Output the [x, y] coordinate of the center of the cell containing the given text.  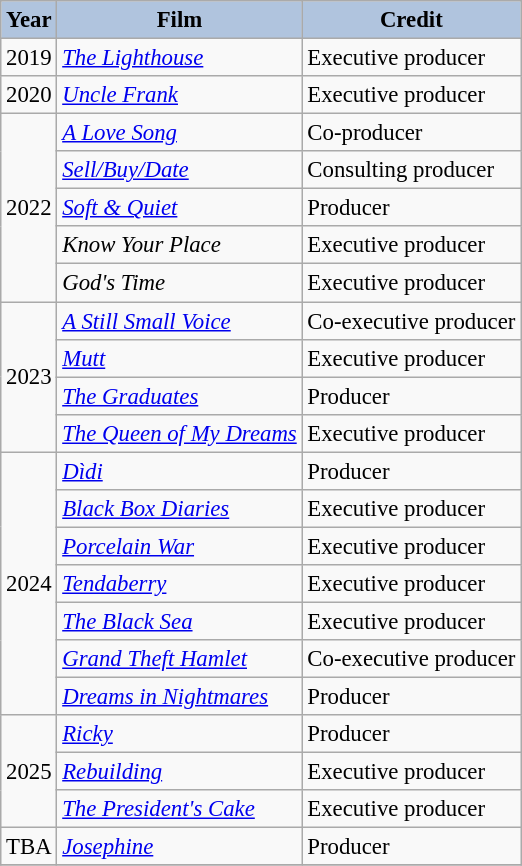
Know Your Place [180, 245]
A Still Small Voice [180, 321]
Uncle Frank [180, 95]
Black Box Diaries [180, 509]
Ricky [180, 734]
2025 [29, 772]
The Graduates [180, 396]
2022 [29, 208]
Grand Theft Hamlet [180, 659]
God's Time [180, 283]
Porcelain War [180, 546]
The Lighthouse [180, 58]
Credit [412, 20]
Sell/Buy/Date [180, 170]
Dreams in Nightmares [180, 697]
Soft & Quiet [180, 208]
Co-producer [412, 133]
Film [180, 20]
The President's Cake [180, 809]
A Love Song [180, 133]
Consulting producer [412, 170]
Josephine [180, 847]
TBA [29, 847]
Tendaberry [180, 584]
2024 [29, 584]
2019 [29, 58]
The Black Sea [180, 621]
Rebuilding [180, 772]
2020 [29, 95]
2023 [29, 377]
The Queen of My Dreams [180, 433]
Year [29, 20]
Mutt [180, 358]
Dìdi [180, 471]
